Return (X, Y) of the center of cell containing provided text 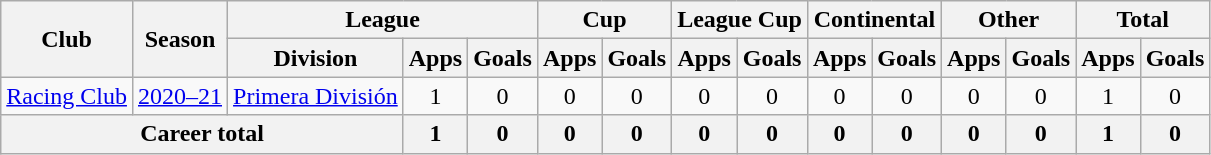
Primera División (316, 96)
Continental (874, 20)
2020–21 (180, 96)
Racing Club (67, 96)
Season (180, 39)
Cup (604, 20)
Career total (202, 134)
Other (1009, 20)
League Cup (740, 20)
League (383, 20)
Division (316, 58)
Club (67, 39)
Total (1143, 20)
